Search for the cell housing the specified text and yield its [X, Y] center coordinate. 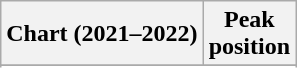
Peakposition [249, 34]
Chart (2021–2022) [102, 34]
